Search for the cell housing the specified text and yield its (x, y) center coordinate. 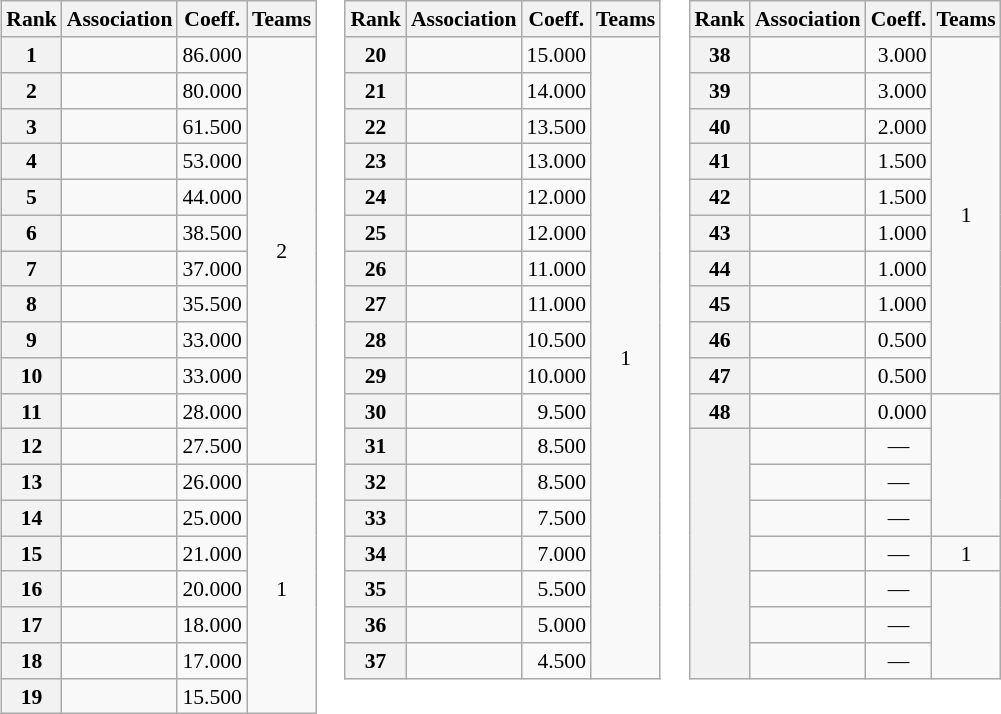
24 (376, 197)
4.500 (556, 661)
25.000 (212, 518)
46 (720, 340)
7.000 (556, 554)
38 (720, 55)
36 (376, 625)
14 (32, 518)
13.500 (556, 126)
20 (376, 55)
13.000 (556, 162)
17.000 (212, 661)
10.500 (556, 340)
20.000 (212, 589)
35.500 (212, 304)
42 (720, 197)
15 (32, 554)
44 (720, 269)
45 (720, 304)
18 (32, 661)
28 (376, 340)
35 (376, 589)
33 (376, 518)
15.500 (212, 696)
26 (376, 269)
47 (720, 376)
28.000 (212, 411)
16 (32, 589)
37.000 (212, 269)
43 (720, 233)
53.000 (212, 162)
14.000 (556, 91)
21 (376, 91)
4 (32, 162)
12 (32, 447)
5.500 (556, 589)
27.500 (212, 447)
29 (376, 376)
18.000 (212, 625)
8 (32, 304)
19 (32, 696)
31 (376, 447)
30 (376, 411)
10 (32, 376)
5 (32, 197)
27 (376, 304)
7 (32, 269)
86.000 (212, 55)
38.500 (212, 233)
2.000 (899, 126)
41 (720, 162)
61.500 (212, 126)
15.000 (556, 55)
13 (32, 482)
5.000 (556, 625)
39 (720, 91)
25 (376, 233)
10.000 (556, 376)
37 (376, 661)
26.000 (212, 482)
80.000 (212, 91)
34 (376, 554)
9.500 (556, 411)
7.500 (556, 518)
40 (720, 126)
3 (32, 126)
44.000 (212, 197)
17 (32, 625)
48 (720, 411)
6 (32, 233)
22 (376, 126)
0.000 (899, 411)
11 (32, 411)
23 (376, 162)
21.000 (212, 554)
32 (376, 482)
9 (32, 340)
